Return (x, y) of the center of cell containing provided text 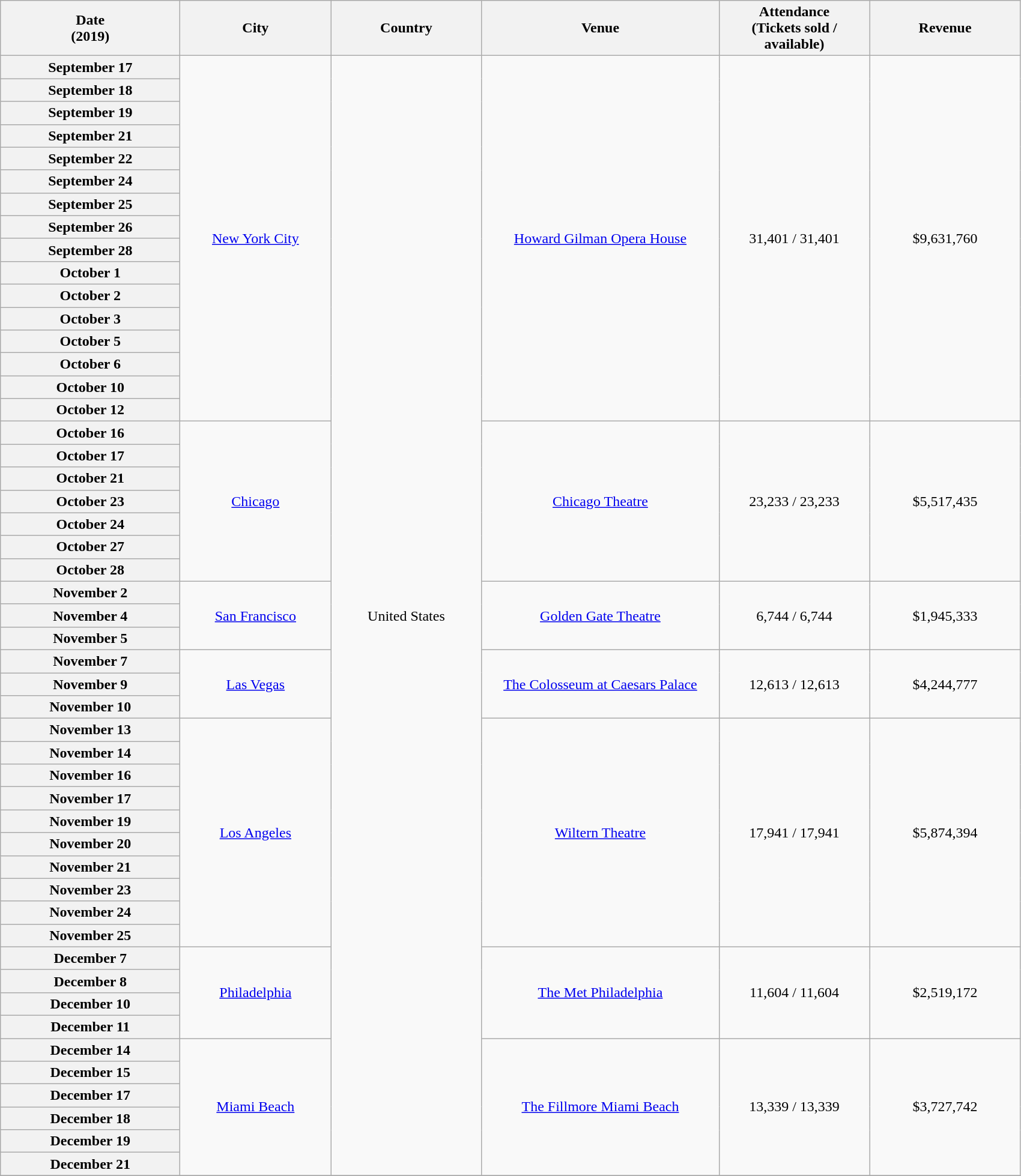
October 23 (90, 501)
October 2 (90, 295)
September 28 (90, 250)
$5,874,394 (945, 833)
December 14 (90, 1050)
City (256, 28)
Philadelphia (256, 992)
November 10 (90, 707)
October 16 (90, 433)
New York City (256, 239)
October 5 (90, 342)
Howard Gilman Opera House (601, 239)
Venue (601, 28)
September 21 (90, 136)
17,941 / 17,941 (794, 833)
Las Vegas (256, 684)
October 24 (90, 524)
November 16 (90, 776)
October 28 (90, 570)
$2,519,172 (945, 992)
December 21 (90, 1164)
September 17 (90, 67)
December 10 (90, 1004)
November 24 (90, 912)
6,744 / 6,744 (794, 615)
November 13 (90, 730)
The Colosseum at Caesars Palace (601, 684)
October 17 (90, 456)
Country (406, 28)
September 25 (90, 204)
October 12 (90, 410)
December 8 (90, 981)
December 17 (90, 1096)
November 4 (90, 615)
Miami Beach (256, 1107)
Attendance(Tickets sold / available) (794, 28)
November 9 (90, 684)
October 10 (90, 387)
November 19 (90, 821)
12,613 / 12,613 (794, 684)
San Francisco (256, 615)
November 7 (90, 661)
$5,517,435 (945, 501)
September 18 (90, 90)
December 11 (90, 1027)
October 1 (90, 273)
$1,945,333 (945, 615)
September 26 (90, 227)
11,604 / 11,604 (794, 992)
Golden Gate Theatre (601, 615)
December 18 (90, 1118)
Revenue (945, 28)
United States (406, 616)
October 21 (90, 478)
31,401 / 31,401 (794, 239)
November 2 (90, 593)
November 21 (90, 867)
November 17 (90, 798)
November 5 (90, 638)
November 14 (90, 753)
Wiltern Theatre (601, 833)
The Fillmore Miami Beach (601, 1107)
$4,244,777 (945, 684)
November 20 (90, 844)
October 3 (90, 319)
October 27 (90, 547)
November 23 (90, 890)
$9,631,760 (945, 239)
Chicago Theatre (601, 501)
The Met Philadelphia (601, 992)
October 6 (90, 364)
December 15 (90, 1073)
$3,727,742 (945, 1107)
23,233 / 23,233 (794, 501)
September 24 (90, 181)
13,339 / 13,339 (794, 1107)
Los Angeles (256, 833)
November 25 (90, 935)
Chicago (256, 501)
September 22 (90, 158)
December 7 (90, 958)
September 19 (90, 113)
December 19 (90, 1141)
Date(2019) (90, 28)
